Extract the (x, y) coordinate from the center of the cell holding the provided text.  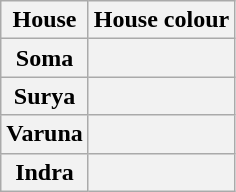
Indra (45, 172)
House (45, 20)
Surya (45, 96)
House colour (161, 20)
Soma (45, 58)
Varuna (45, 134)
